Pinpoint the cell where the given text exists, returning its (X, Y) midpoint coordinate. 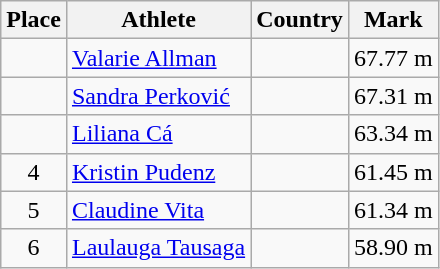
67.77 m (393, 58)
6 (34, 248)
Mark (393, 20)
61.45 m (393, 172)
Claudine Vita (158, 210)
Place (34, 20)
67.31 m (393, 96)
4 (34, 172)
Laulauga Tausaga (158, 248)
Valarie Allman (158, 58)
63.34 m (393, 134)
Athlete (158, 20)
Sandra Perković (158, 96)
Liliana Cá (158, 134)
61.34 m (393, 210)
58.90 m (393, 248)
5 (34, 210)
Kristin Pudenz (158, 172)
Country (300, 20)
